For the text-containing cell, return its midpoint in [x, y] coordinate format. 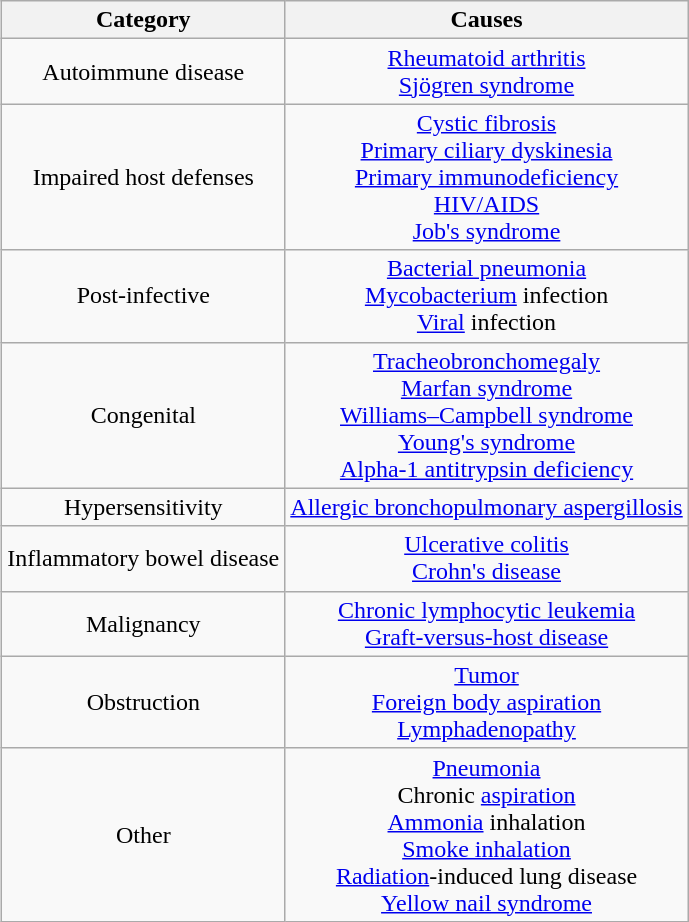
Inflammatory bowel disease [144, 558]
Causes [486, 20]
Allergic bronchopulmonary aspergillosis [486, 507]
Chronic lymphocytic leukemiaGraft-versus-host disease [486, 624]
TracheobronchomegalyMarfan syndromeWilliams–Campbell syndromeYoung's syndromeAlpha-1 antitrypsin deficiency [486, 415]
Obstruction [144, 702]
Rheumatoid arthritisSjögren syndrome [486, 72]
Category [144, 20]
Bacterial pneumoniaMycobacterium infectionViral infection [486, 296]
Hypersensitivity [144, 507]
Autoimmune disease [144, 72]
Malignancy [144, 624]
TumorForeign body aspirationLymphadenopathy [486, 702]
Other [144, 834]
Post-infective [144, 296]
PneumoniaChronic aspirationAmmonia inhalationSmoke inhalationRadiation-induced lung diseaseYellow nail syndrome [486, 834]
Ulcerative colitisCrohn's disease [486, 558]
Impaired host defenses [144, 177]
Cystic fibrosisPrimary ciliary dyskinesiaPrimary immunodeficiencyHIV/AIDSJob's syndrome [486, 177]
Congenital [144, 415]
